Search for the cell housing the specified text and yield its (X, Y) center coordinate. 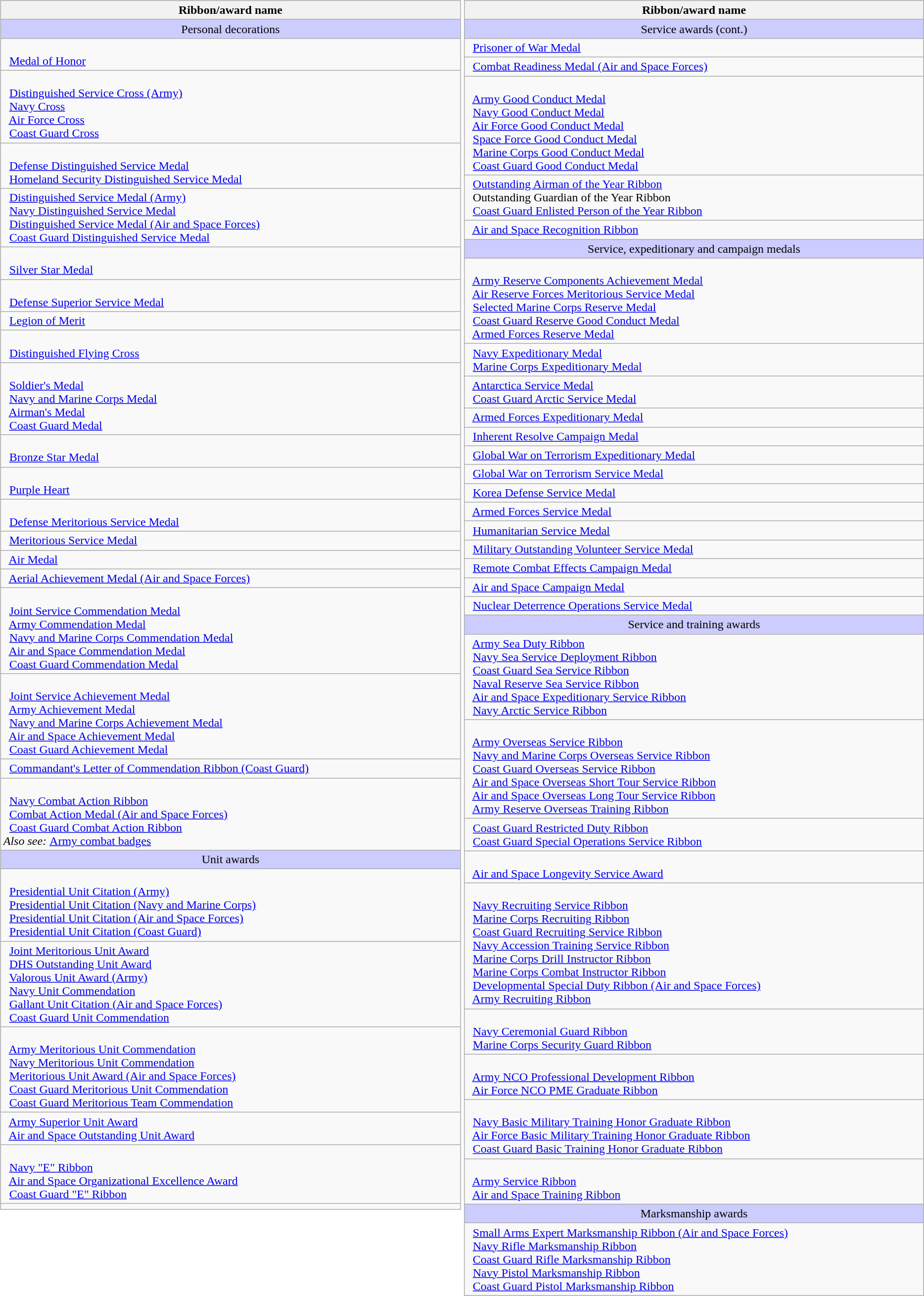
Service awards (cont.) (694, 29)
Unit awards (231, 860)
Armed Forces Expeditionary Medal (694, 417)
Navy Expeditionary Medal Marine Corps Expeditionary Medal (694, 360)
Defense Superior Service Medal (231, 296)
Navy Combat Action Ribbon Combat Action Medal (Air and Space Forces) Coast Guard Combat Action RibbonAlso see: Army combat badges (231, 814)
Bronze Star Medal (231, 451)
Korea Defense Service Medal (694, 493)
Defense Meritorious Service Medal (231, 515)
Purple Heart (231, 483)
Aerial Achievement Medal (Air and Space Forces) (231, 578)
Armed Forces Service Medal (694, 511)
Global War on Terrorism Service Medal (694, 474)
Inherent Resolve Campaign Medal (694, 436)
Meritorious Service Medal (231, 541)
Service, expeditionary and campaign medals (694, 249)
Global War on Terrorism Expeditionary Medal (694, 455)
Air and Space Campaign Medal (694, 587)
Humanitarian Service Medal (694, 530)
Marksmanship awards (694, 1213)
Medal of Honor (231, 54)
Personal decorations (231, 29)
Army NCO Professional Development Ribbon Air Force NCO PME Graduate Ribbon (694, 1077)
Legion of Merit (231, 321)
Coast Guard Restricted Duty Ribbon Coast Guard Special Operations Service Ribbon (694, 835)
Distinguished Service Cross (Army) Navy Cross Air Force Cross Coast Guard Cross (231, 106)
Service and training awards (694, 625)
Distinguished Flying Cross (231, 346)
Antarctica Service Medal Coast Guard Arctic Service Medal (694, 392)
Combat Readiness Medal (Air and Space Forces) (694, 66)
Army Superior Unit Award Air and Space Outstanding Unit Award (231, 1129)
Silver Star Medal (231, 263)
Nuclear Deterrence Operations Service Medal (694, 606)
Prisoner of War Medal (694, 47)
Defense Distinguished Service Medal Homeland Security Distinguished Service Medal (231, 165)
Army Service Ribbon Air and Space Training Ribbon (694, 1181)
Air and Space Recognition Ribbon (694, 230)
Air and Space Longevity Service Award (694, 867)
Remote Combat Effects Campaign Medal (694, 568)
Military Outstanding Volunteer Service Medal (694, 549)
Commandant's Letter of Commendation Ribbon (Coast Guard) (231, 768)
Soldier's Medal Navy and Marine Corps Medal Airman's Medal Coast Guard Medal (231, 399)
Air Medal (231, 559)
Outstanding Airman of the Year Ribbon Outstanding Guardian of the Year Ribbon Coast Guard Enlisted Person of the Year Ribbon (694, 198)
Navy "E" Ribbon Air and Space Organizational Excellence Award Coast Guard "E" Ribbon (231, 1174)
Navy Ceremonial Guard Ribbon Marine Corps Security Guard Ribbon (694, 1031)
